For the text-containing cell, return its midpoint in (X, Y) coordinate format. 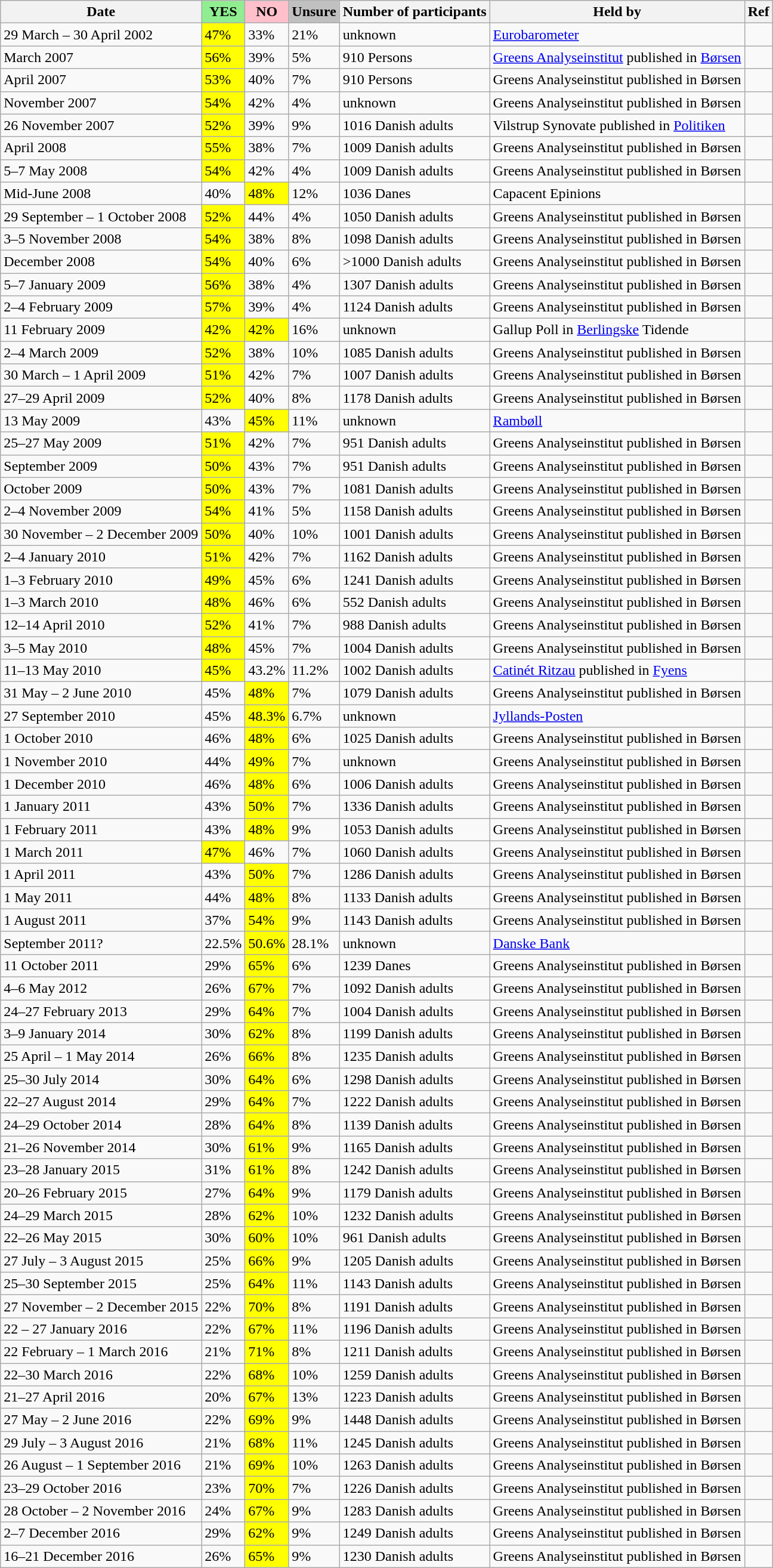
961 Danish adults (415, 1238)
1307 Danish adults (415, 285)
22–27 August 2014 (101, 1102)
60% (267, 1238)
September 2011? (101, 943)
28.1% (314, 943)
1242 Danish adults (415, 1170)
27 July – 3 August 2015 (101, 1261)
22 February – 1 March 2016 (101, 1351)
1162 Danish adults (415, 557)
1336 Danish adults (415, 807)
2–4 January 2010 (101, 557)
1263 Danish adults (415, 1465)
71% (267, 1351)
552 Danish adults (415, 602)
October 2009 (101, 489)
YES (223, 12)
27 September 2010 (101, 716)
1241 Danish adults (415, 579)
1226 Danish adults (415, 1488)
2–4 March 2009 (101, 353)
25–30 July 2014 (101, 1079)
December 2008 (101, 261)
25–30 September 2015 (101, 1283)
>1000 Danish adults (415, 261)
1098 Danish adults (415, 239)
1 March 2011 (101, 852)
1053 Danish adults (415, 829)
11 October 2011 (101, 965)
1239 Danes (415, 965)
21–26 November 2014 (101, 1147)
53% (223, 80)
1 January 2011 (101, 807)
28 October – 2 November 2016 (101, 1511)
Mid-June 2008 (101, 193)
1 February 2011 (101, 829)
11 February 2009 (101, 330)
April 2007 (101, 80)
Number of participants (415, 12)
Rambøll (617, 421)
1298 Danish adults (415, 1079)
23% (223, 1488)
1230 Danish adults (415, 1556)
25 April – 1 May 2014 (101, 1057)
Ref (759, 12)
1158 Danish adults (415, 511)
1007 Danish adults (415, 375)
1 May 2011 (101, 897)
37% (223, 920)
1081 Danish adults (415, 489)
1001 Danish adults (415, 534)
1199 Danish adults (415, 1034)
22–30 March 2016 (101, 1374)
13 May 2009 (101, 421)
12–14 April 2010 (101, 625)
Unsure (314, 12)
April 2008 (101, 148)
30 March – 1 April 2009 (101, 375)
1179 Danish adults (415, 1193)
1 December 2010 (101, 784)
16% (314, 330)
1223 Danish adults (415, 1397)
43.2% (267, 671)
NO (267, 12)
33% (267, 35)
2–4 November 2009 (101, 511)
Jyllands-Posten (617, 716)
2–4 February 2009 (101, 307)
1 April 2011 (101, 875)
1124 Danish adults (415, 307)
Capacent Epinions (617, 193)
2–7 December 2016 (101, 1533)
1016 Danish adults (415, 125)
1133 Danish adults (415, 897)
1079 Danish adults (415, 693)
50.6% (267, 943)
20% (223, 1397)
57% (223, 307)
12% (314, 193)
4–6 May 2012 (101, 988)
988 Danish adults (415, 625)
27 May – 2 June 2016 (101, 1420)
24% (223, 1511)
1286 Danish adults (415, 875)
November 2007 (101, 103)
1245 Danish adults (415, 1443)
1050 Danish adults (415, 216)
25–27 May 2009 (101, 443)
1–3 February 2010 (101, 579)
1 August 2011 (101, 920)
1165 Danish adults (415, 1147)
11.2% (314, 671)
5–7 May 2008 (101, 171)
48.3% (267, 716)
1196 Danish adults (415, 1329)
24–29 March 2015 (101, 1215)
13% (314, 1397)
1191 Danish adults (415, 1306)
23–29 October 2016 (101, 1488)
22 – 27 January 2016 (101, 1329)
1249 Danish adults (415, 1533)
3–5 May 2010 (101, 647)
31% (223, 1170)
1222 Danish adults (415, 1102)
Gallup Poll in Berlingske Tidende (617, 330)
27 November – 2 December 2015 (101, 1306)
23–28 January 2015 (101, 1170)
1006 Danish adults (415, 784)
Eurobarometer (617, 35)
16–21 December 2016 (101, 1556)
29 July – 3 August 2016 (101, 1443)
31 May – 2 June 2010 (101, 693)
1205 Danish adults (415, 1261)
5–7 January 2009 (101, 285)
1235 Danish adults (415, 1057)
1 October 2010 (101, 739)
6.7% (314, 716)
1002 Danish adults (415, 671)
Held by (617, 12)
29 September – 1 October 2008 (101, 216)
1085 Danish adults (415, 353)
1232 Danish adults (415, 1215)
1259 Danish adults (415, 1374)
26 November 2007 (101, 125)
1448 Danish adults (415, 1420)
1036 Danes (415, 193)
29 March – 30 April 2002 (101, 35)
Vilstrup Synovate published in Politiken (617, 125)
22.5% (223, 943)
Catinét Ritzau published in Fyens (617, 671)
1283 Danish adults (415, 1511)
26 August – 1 September 2016 (101, 1465)
1092 Danish adults (415, 988)
1025 Danish adults (415, 739)
Date (101, 12)
24–27 February 2013 (101, 1011)
1178 Danish adults (415, 398)
1 November 2010 (101, 761)
September 2009 (101, 466)
20–26 February 2015 (101, 1193)
21–27 April 2016 (101, 1397)
55% (223, 148)
11–13 May 2010 (101, 671)
1–3 March 2010 (101, 602)
27–29 April 2009 (101, 398)
24–29 October 2014 (101, 1125)
27% (223, 1193)
1139 Danish adults (415, 1125)
1060 Danish adults (415, 852)
3–5 November 2008 (101, 239)
22–26 May 2015 (101, 1238)
1211 Danish adults (415, 1351)
3–9 January 2014 (101, 1034)
March 2007 (101, 57)
30 November – 2 December 2009 (101, 534)
Danske Bank (617, 943)
